For the text-containing cell, return its midpoint in [X, Y] coordinate format. 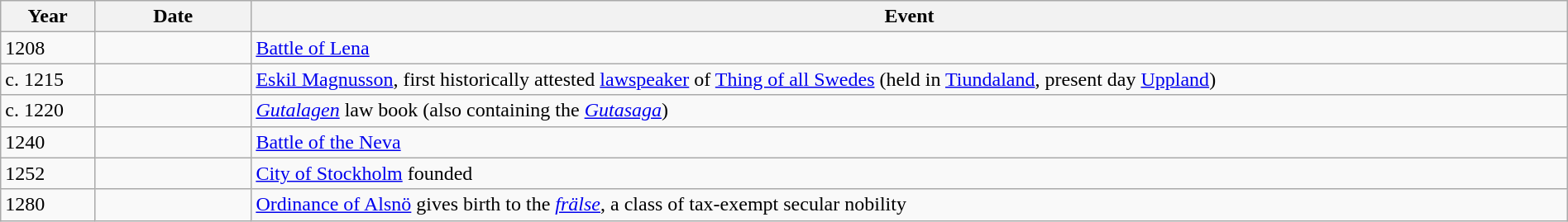
Event [910, 17]
Date [172, 17]
Year [48, 17]
Eskil Magnusson, first historically attested lawspeaker of Thing of all Swedes (held in Tiundaland, present day Uppland) [910, 79]
c. 1220 [48, 111]
1252 [48, 173]
Battle of Lena [910, 48]
Gutalagen law book (also containing the Gutasaga) [910, 111]
1208 [48, 48]
Battle of the Neva [910, 142]
1240 [48, 142]
1280 [48, 205]
c. 1215 [48, 79]
City of Stockholm founded [910, 173]
Ordinance of Alsnö gives birth to the frälse, a class of tax-exempt secular nobility [910, 205]
